Scan for the cell matching the given text and deliver its (x, y) coordinate at center. 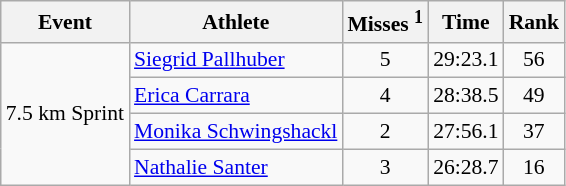
37 (534, 132)
3 (385, 167)
Event (65, 22)
26:28.7 (466, 167)
49 (534, 96)
5 (385, 60)
4 (385, 96)
Time (466, 22)
27:56.1 (466, 132)
29:23.1 (466, 60)
Athlete (236, 22)
Rank (534, 22)
Siegrid Pallhuber (236, 60)
7.5 km Sprint (65, 113)
Erica Carrara (236, 96)
Monika Schwingshackl (236, 132)
Nathalie Santer (236, 167)
28:38.5 (466, 96)
16 (534, 167)
Misses 1 (385, 22)
2 (385, 132)
56 (534, 60)
